Capture the cell that displays the provided text and extract its [x, y] central coordinate. 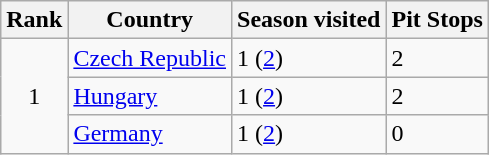
Hungary [150, 96]
1 [34, 96]
0 [437, 134]
Country [150, 20]
Pit Stops [437, 20]
Czech Republic [150, 58]
Season visited [309, 20]
Rank [34, 20]
Germany [150, 134]
